From the cell containing the given text, extract its center point as [x, y] coordinate. 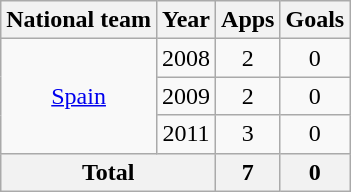
Total [108, 172]
3 [248, 134]
Apps [248, 20]
7 [248, 172]
Year [186, 20]
Goals [315, 20]
2008 [186, 58]
2011 [186, 134]
Spain [79, 96]
2009 [186, 96]
National team [79, 20]
